Extract the (X, Y) coordinate from the center of the cell holding the provided text.  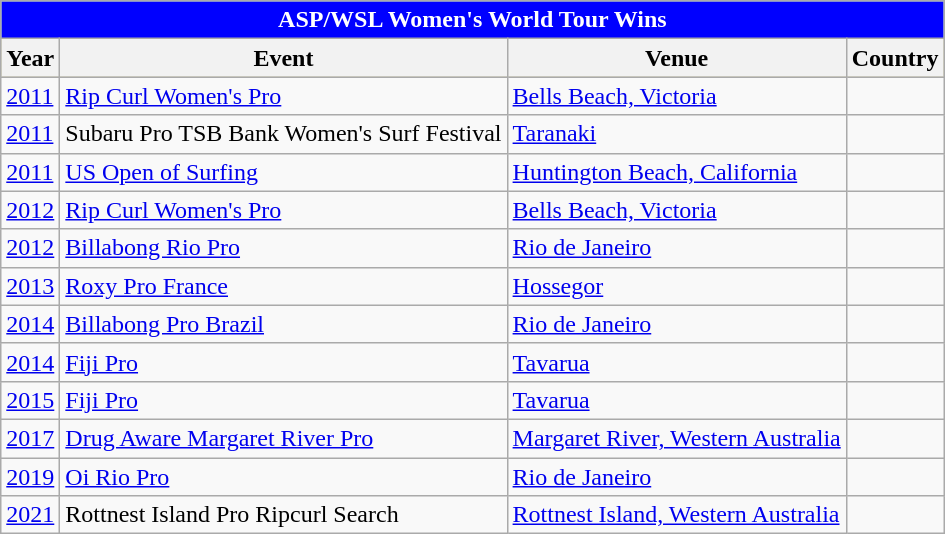
Billabong Rio Pro (284, 248)
Rottnest Island Pro Ripcurl Search (284, 515)
Drug Aware Margaret River Pro (284, 438)
Country (895, 58)
US Open of Surfing (284, 172)
Taranaki (676, 134)
2015 (30, 400)
ASP/WSL Women's World Tour Wins (472, 20)
Margaret River, Western Australia (676, 438)
2019 (30, 477)
2017 (30, 438)
Billabong Pro Brazil (284, 324)
Roxy Pro France (284, 286)
Event (284, 58)
Subaru Pro TSB Bank Women's Surf Festival (284, 134)
2013 (30, 286)
Venue (676, 58)
Year (30, 58)
Oi Rio Pro (284, 477)
Huntington Beach, California (676, 172)
Rottnest Island, Western Australia (676, 515)
2021 (30, 515)
Hossegor (676, 286)
